Locate the cell with the specified text and output its [x, y] center coordinate. 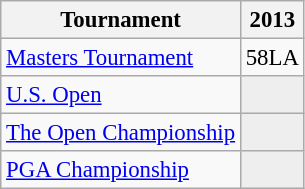
PGA Championship [121, 170]
2013 [272, 20]
The Open Championship [121, 133]
Masters Tournament [121, 58]
Tournament [121, 20]
U.S. Open [121, 95]
58LA [272, 58]
